For the text-containing cell, return its midpoint in (x, y) coordinate format. 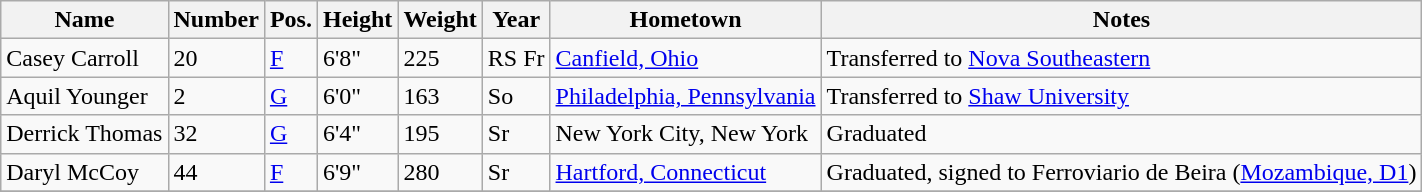
20 (216, 58)
6'9" (357, 172)
Weight (440, 20)
Transferred to Nova Southeastern (1122, 58)
225 (440, 58)
Year (516, 20)
Graduated (1122, 134)
6'4" (357, 134)
Hometown (686, 20)
Graduated, signed to Ferroviario de Beira (Mozambique, D1) (1122, 172)
Derrick Thomas (84, 134)
RS Fr (516, 58)
44 (216, 172)
6'8" (357, 58)
So (516, 96)
Philadelphia, Pennsylvania (686, 96)
Casey Carroll (84, 58)
2 (216, 96)
Pos. (290, 20)
Hartford, Connecticut (686, 172)
32 (216, 134)
New York City, New York (686, 134)
163 (440, 96)
Canfield, Ohio (686, 58)
Number (216, 20)
Height (357, 20)
Name (84, 20)
Daryl McCoy (84, 172)
Notes (1122, 20)
6'0" (357, 96)
195 (440, 134)
280 (440, 172)
Transferred to Shaw University (1122, 96)
Aquil Younger (84, 96)
